Determine the (x, y) coordinate at the center of the cell enclosing the given text.  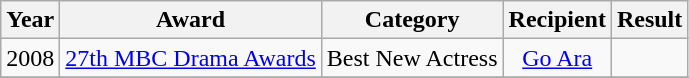
Category (412, 20)
2008 (30, 58)
Result (649, 20)
Award (191, 20)
27th MBC Drama Awards (191, 58)
Best New Actress (412, 58)
Year (30, 20)
Go Ara (557, 58)
Recipient (557, 20)
